Capture the cell that displays the provided text and extract its (X, Y) central coordinate. 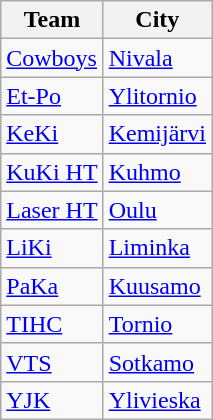
Team (52, 20)
Tornio (157, 324)
Ylitornio (157, 96)
Laser HT (52, 210)
Kuusamo (157, 286)
Liminka (157, 248)
PaKa (52, 286)
Ylivieska (157, 400)
KeKi (52, 134)
Kuhmo (157, 172)
City (157, 20)
TIHC (52, 324)
Et-Po (52, 96)
VTS (52, 362)
Kemijärvi (157, 134)
LiKi (52, 248)
Oulu (157, 210)
Cowboys (52, 58)
KuKi HT (52, 172)
Nivala (157, 58)
Sotkamo (157, 362)
YJK (52, 400)
